Search for the cell housing the specified text and yield its (x, y) center coordinate. 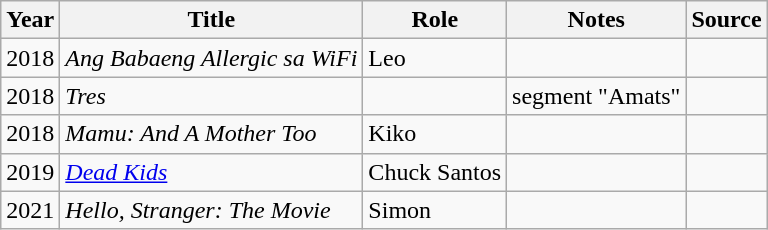
Year (30, 20)
Mamu: And A Mother Too (212, 134)
Hello, Stranger: The Movie (212, 210)
Ang Babaeng Allergic sa WiFi (212, 58)
Simon (435, 210)
Tres (212, 96)
2019 (30, 172)
Role (435, 20)
segment "Amats" (596, 96)
2021 (30, 210)
Title (212, 20)
Notes (596, 20)
Leo (435, 58)
Dead Kids (212, 172)
Source (726, 20)
Kiko (435, 134)
Chuck Santos (435, 172)
